Return the (x, y) coordinate for the center point of the cell that contains the specified text.  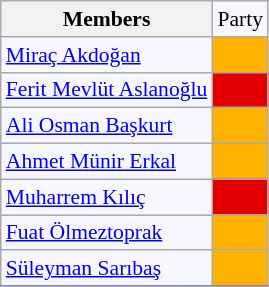
Miraç Akdoğan (107, 55)
Party (240, 19)
Fuat Ölmeztoprak (107, 233)
Süleyman Sarıbaş (107, 269)
Ferit Mevlüt Aslanoğlu (107, 90)
Muharrem Kılıç (107, 197)
Ahmet Münir Erkal (107, 162)
Members (107, 19)
Ali Osman Başkurt (107, 126)
